Identify which cell holds the provided text, then report its (X, Y) central coordinate. 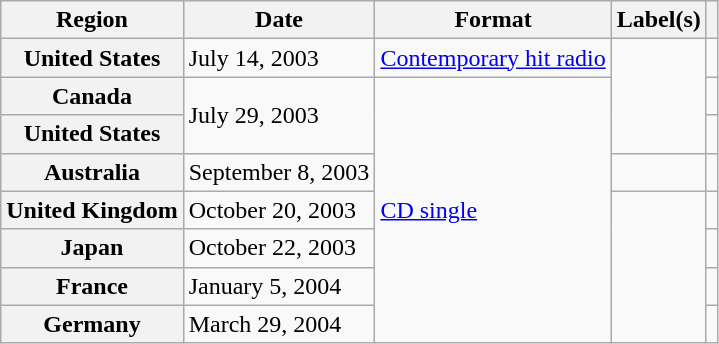
October 20, 2003 (279, 210)
January 5, 2004 (279, 286)
CD single (493, 210)
March 29, 2004 (279, 324)
Australia (92, 172)
Label(s) (658, 20)
Contemporary hit radio (493, 58)
Region (92, 20)
Date (279, 20)
Format (493, 20)
July 29, 2003 (279, 115)
Canada (92, 96)
July 14, 2003 (279, 58)
France (92, 286)
October 22, 2003 (279, 248)
Germany (92, 324)
United Kingdom (92, 210)
September 8, 2003 (279, 172)
Japan (92, 248)
